Return [X, Y] of the center of cell containing provided text 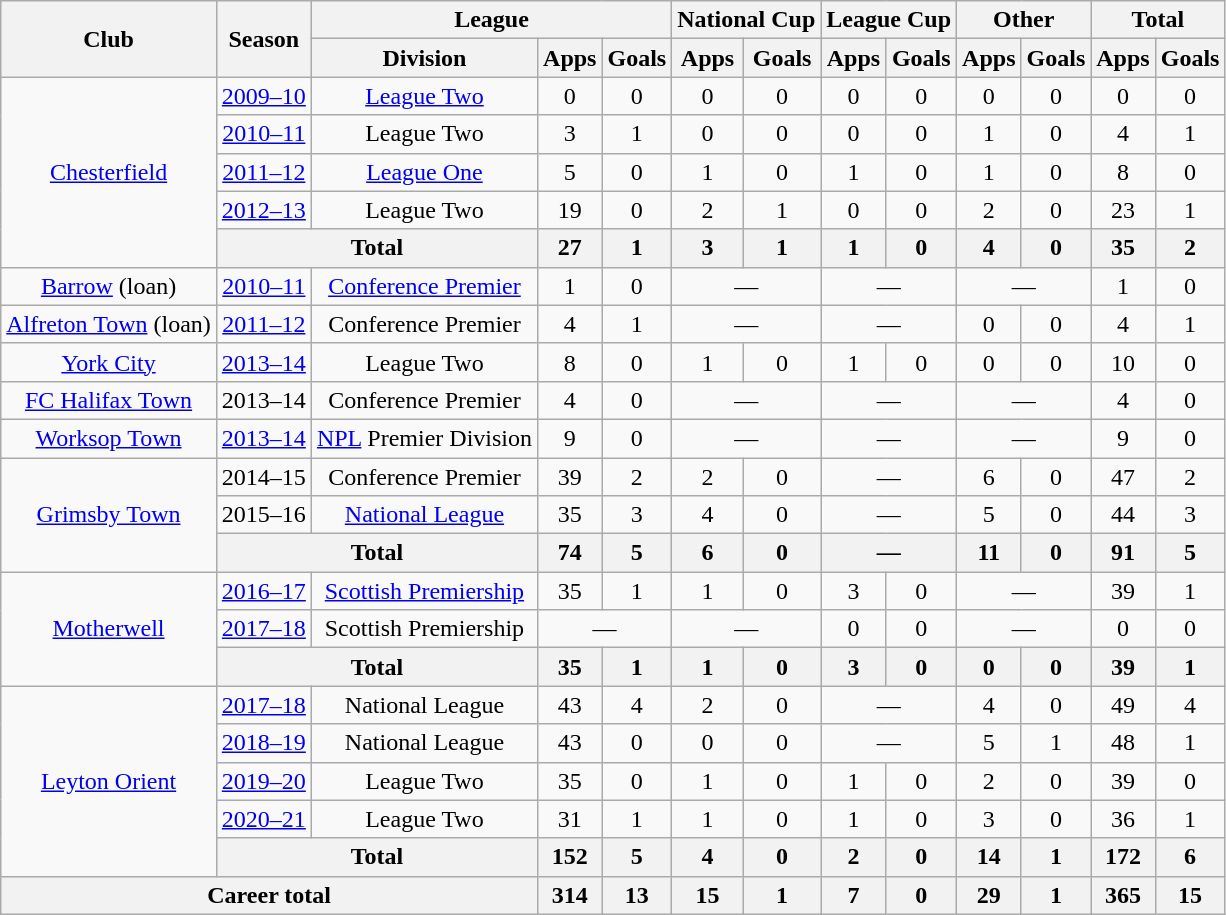
Alfreton Town (loan) [109, 324]
314 [570, 895]
2019–20 [264, 781]
2020–21 [264, 819]
23 [1123, 210]
14 [989, 857]
13 [637, 895]
47 [1123, 477]
36 [1123, 819]
NPL Premier Division [424, 438]
172 [1123, 857]
2014–15 [264, 477]
Other [1024, 20]
2012–13 [264, 210]
49 [1123, 705]
League Cup [889, 20]
Club [109, 39]
365 [1123, 895]
2015–16 [264, 515]
10 [1123, 362]
Chesterfield [109, 172]
74 [570, 553]
2018–19 [264, 743]
Motherwell [109, 629]
Worksop Town [109, 438]
Career total [270, 895]
11 [989, 553]
Division [424, 58]
152 [570, 857]
FC Halifax Town [109, 400]
National Cup [746, 20]
Season [264, 39]
44 [1123, 515]
31 [570, 819]
League One [424, 172]
Leyton Orient [109, 781]
2016–17 [264, 591]
19 [570, 210]
Barrow (loan) [109, 286]
7 [854, 895]
League [491, 20]
York City [109, 362]
2009–10 [264, 96]
29 [989, 895]
Grimsby Town [109, 515]
48 [1123, 743]
27 [570, 248]
91 [1123, 553]
